Extract the (X, Y) coordinate from the center of the cell holding the provided text.  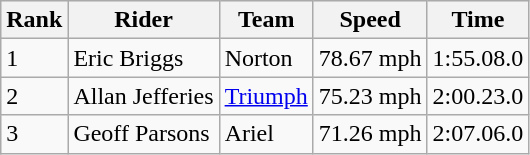
Rank (34, 20)
Norton (266, 58)
75.23 mph (370, 96)
3 (34, 134)
Team (266, 20)
2:00.23.0 (478, 96)
Eric Briggs (144, 58)
1:55.08.0 (478, 58)
Geoff Parsons (144, 134)
Time (478, 20)
2 (34, 96)
Speed (370, 20)
1 (34, 58)
2:07.06.0 (478, 134)
Triumph (266, 96)
Allan Jefferies (144, 96)
71.26 mph (370, 134)
Rider (144, 20)
78.67 mph (370, 58)
Ariel (266, 134)
